Provide the (X, Y) coordinate of the cell's center where the given text is located.  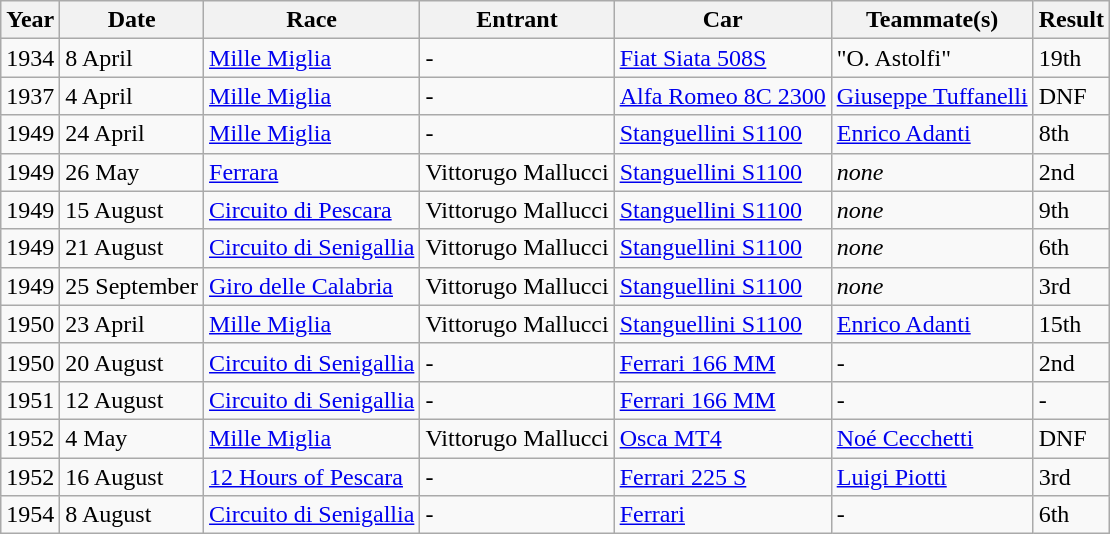
Ferrari 225 S (722, 477)
Entrant (517, 20)
12 August (132, 400)
Alfa Romeo 8C 2300 (722, 96)
4 April (132, 96)
23 April (132, 324)
12 Hours of Pescara (312, 477)
Luigi Piotti (932, 477)
19th (1071, 58)
26 May (132, 172)
8 August (132, 515)
1934 (30, 58)
24 April (132, 134)
15th (1071, 324)
8th (1071, 134)
21 August (132, 248)
Ferrari (722, 515)
Noé Cecchetti (932, 438)
Teammate(s) (932, 20)
Car (722, 20)
"O. Astolfi" (932, 58)
Circuito di Pescara (312, 210)
Giro delle Calabria (312, 286)
Osca MT4 (722, 438)
Race (312, 20)
4 May (132, 438)
Result (1071, 20)
Year (30, 20)
Date (132, 20)
Giuseppe Tuffanelli (932, 96)
1937 (30, 96)
Fiat Siata 508S (722, 58)
15 August (132, 210)
1951 (30, 400)
8 April (132, 58)
1954 (30, 515)
25 September (132, 286)
20 August (132, 362)
9th (1071, 210)
16 August (132, 477)
Ferrara (312, 172)
